Find where the given text appears and provide that cell's center as (X, Y) coordinate. 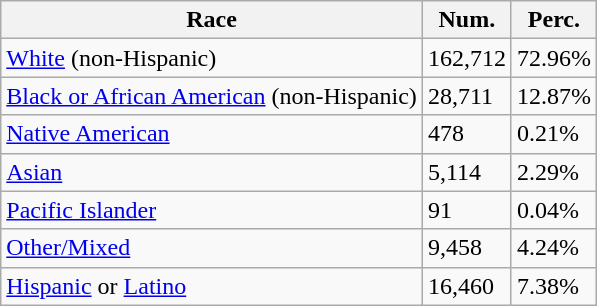
72.96% (554, 58)
12.87% (554, 96)
Perc. (554, 20)
28,711 (466, 96)
7.38% (554, 286)
478 (466, 134)
2.29% (554, 172)
Num. (466, 20)
Race (212, 20)
Other/Mixed (212, 248)
Pacific Islander (212, 210)
4.24% (554, 248)
5,114 (466, 172)
Black or African American (non-Hispanic) (212, 96)
White (non-Hispanic) (212, 58)
91 (466, 210)
9,458 (466, 248)
Native American (212, 134)
162,712 (466, 58)
0.04% (554, 210)
Asian (212, 172)
0.21% (554, 134)
16,460 (466, 286)
Hispanic or Latino (212, 286)
